For the text-containing cell, return its midpoint in [x, y] coordinate format. 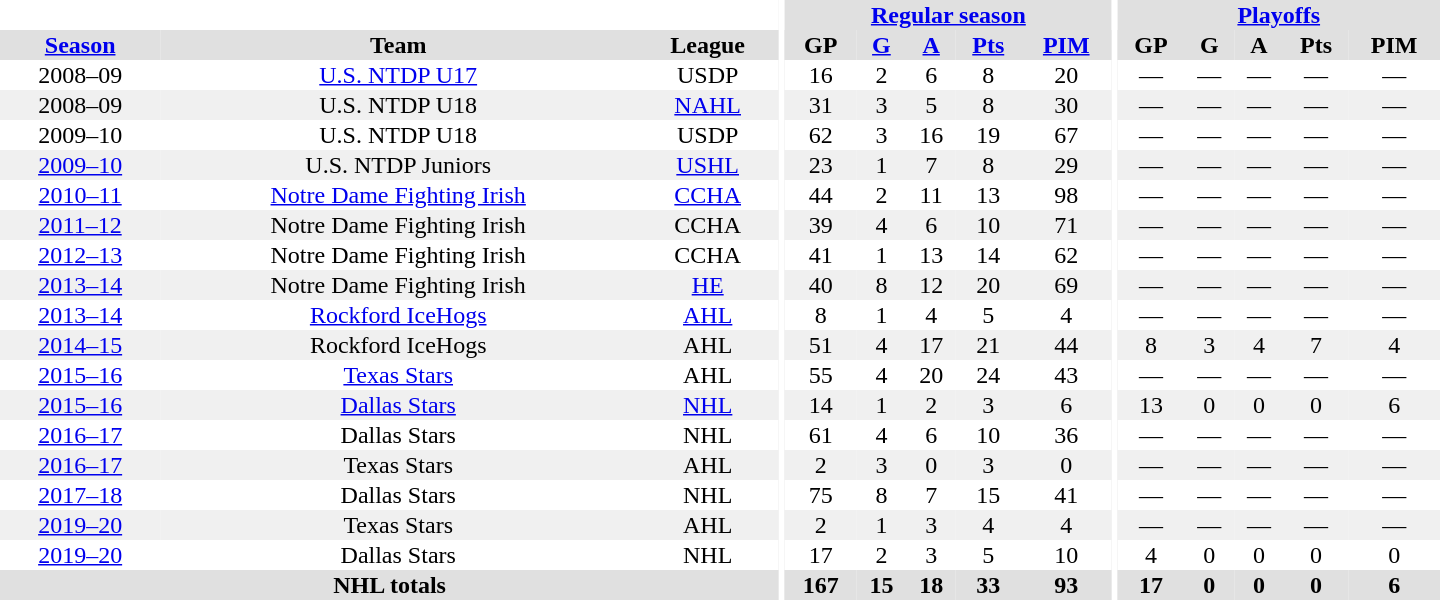
2011–12 [80, 225]
11 [931, 195]
2010–11 [80, 195]
HE [708, 285]
98 [1066, 195]
24 [988, 375]
2017–18 [80, 495]
League [708, 45]
167 [821, 585]
75 [821, 495]
51 [821, 345]
71 [1066, 225]
31 [821, 105]
U.S. NTDP Juniors [398, 165]
Season [80, 45]
40 [821, 285]
33 [988, 585]
Regular season [948, 15]
30 [1066, 105]
NAHL [708, 105]
U.S. NTDP U17 [398, 75]
36 [1066, 435]
55 [821, 375]
19 [988, 135]
39 [821, 225]
69 [1066, 285]
2012–13 [80, 255]
93 [1066, 585]
23 [821, 165]
USHL [708, 165]
29 [1066, 165]
67 [1066, 135]
2014–15 [80, 345]
Playoffs [1278, 15]
18 [931, 585]
12 [931, 285]
NHL totals [390, 585]
43 [1066, 375]
61 [821, 435]
Team [398, 45]
21 [988, 345]
